Identify which cell holds the provided text, then report its (x, y) central coordinate. 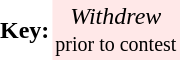
Withdrewprior to contest (116, 30)
